Extract the (X, Y) coordinate from the center of the cell holding the provided text.  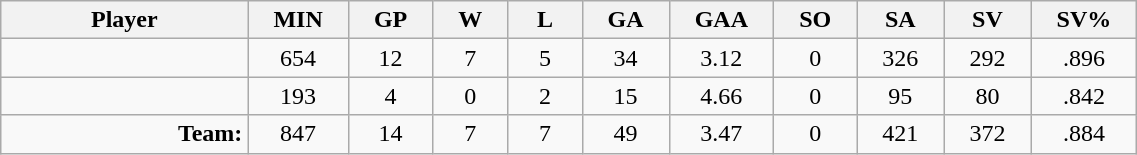
GA (626, 20)
421 (900, 134)
.884 (1084, 134)
Player (124, 20)
3.47 (721, 134)
4.66 (721, 96)
GAA (721, 20)
372 (988, 134)
5 (545, 58)
292 (988, 58)
80 (988, 96)
.842 (1084, 96)
W (470, 20)
4 (390, 96)
GP (390, 20)
654 (298, 58)
3.12 (721, 58)
SV (988, 20)
SV% (1084, 20)
Team: (124, 134)
49 (626, 134)
SO (816, 20)
15 (626, 96)
L (545, 20)
2 (545, 96)
95 (900, 96)
MIN (298, 20)
12 (390, 58)
34 (626, 58)
.896 (1084, 58)
SA (900, 20)
326 (900, 58)
14 (390, 134)
847 (298, 134)
193 (298, 96)
